Provide the [x, y] coordinate of the cell's center where the given text is located.  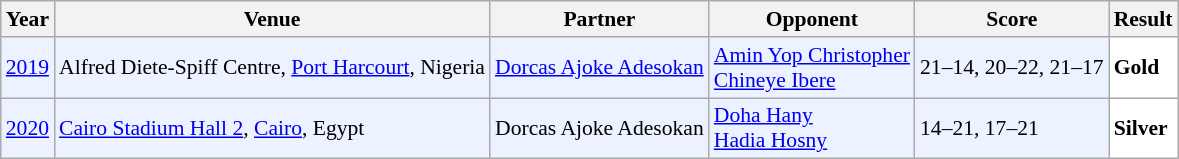
Silver [1144, 128]
Result [1144, 19]
2019 [28, 68]
Opponent [812, 19]
Score [1012, 19]
Venue [272, 19]
Partner [600, 19]
Year [28, 19]
Alfred Diete-Spiff Centre, Port Harcourt, Nigeria [272, 68]
Gold [1144, 68]
Amin Yop Christopher Chineye Ibere [812, 68]
21–14, 20–22, 21–17 [1012, 68]
2020 [28, 128]
Doha Hany Hadia Hosny [812, 128]
Cairo Stadium Hall 2, Cairo, Egypt [272, 128]
14–21, 17–21 [1012, 128]
